Extract the [x, y] coordinate from the center of the cell holding the provided text.  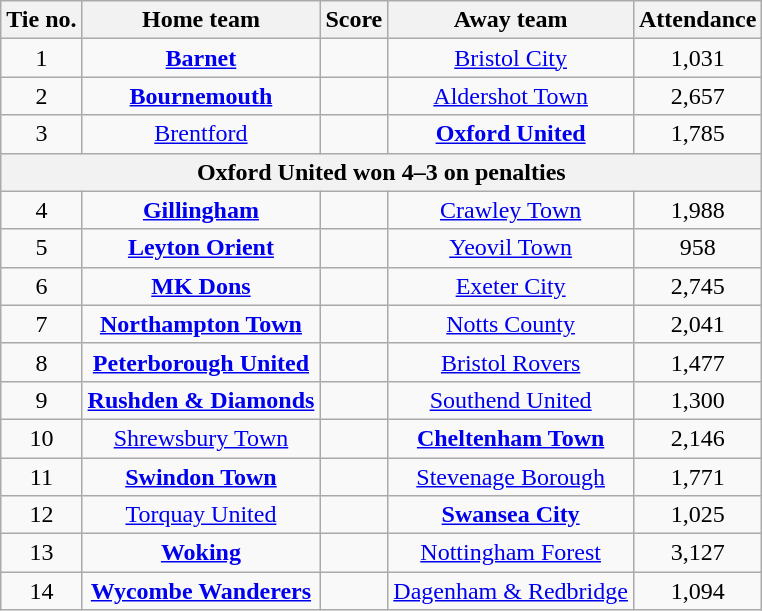
Leyton Orient [201, 248]
Torquay United [201, 515]
Oxford United won 4–3 on penalties [382, 172]
Swindon Town [201, 477]
3,127 [697, 553]
Score [354, 20]
Southend United [511, 400]
1,771 [697, 477]
Cheltenham Town [511, 438]
Bristol Rovers [511, 362]
5 [42, 248]
Home team [201, 20]
2,657 [697, 96]
Northampton Town [201, 324]
9 [42, 400]
Aldershot Town [511, 96]
Woking [201, 553]
Wycombe Wanderers [201, 591]
1,031 [697, 58]
2,041 [697, 324]
11 [42, 477]
Gillingham [201, 210]
Tie no. [42, 20]
Nottingham Forest [511, 553]
Attendance [697, 20]
958 [697, 248]
Rushden & Diamonds [201, 400]
Stevenage Borough [511, 477]
Yeovil Town [511, 248]
12 [42, 515]
Brentford [201, 134]
Bristol City [511, 58]
Barnet [201, 58]
6 [42, 286]
1,025 [697, 515]
1,477 [697, 362]
Shrewsbury Town [201, 438]
4 [42, 210]
Away team [511, 20]
10 [42, 438]
2,745 [697, 286]
Swansea City [511, 515]
1 [42, 58]
13 [42, 553]
1,300 [697, 400]
1,094 [697, 591]
3 [42, 134]
Notts County [511, 324]
Oxford United [511, 134]
Bournemouth [201, 96]
1,988 [697, 210]
2 [42, 96]
Peterborough United [201, 362]
MK Dons [201, 286]
8 [42, 362]
2,146 [697, 438]
7 [42, 324]
Dagenham & Redbridge [511, 591]
1,785 [697, 134]
14 [42, 591]
Crawley Town [511, 210]
Exeter City [511, 286]
